Determine the [X, Y] coordinate at the center of the cell enclosing the given text.  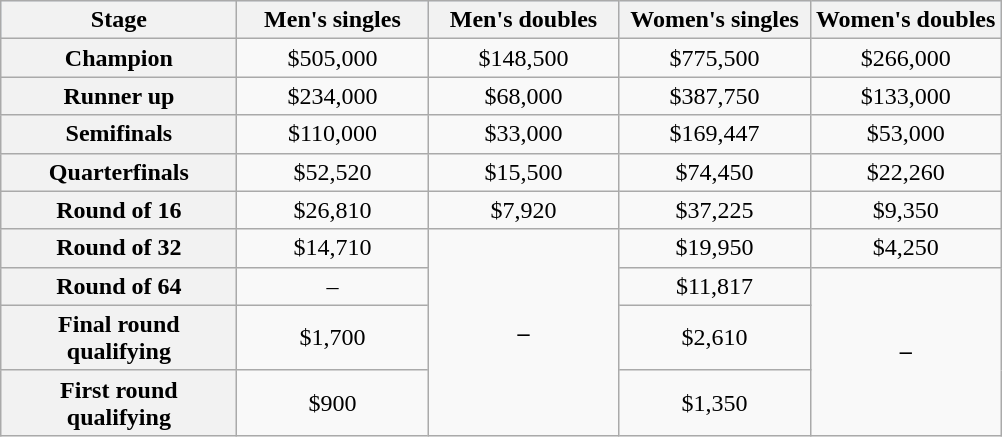
$9,350 [906, 210]
Round of 32 [119, 248]
$148,500 [524, 58]
$4,250 [906, 248]
$33,000 [524, 134]
$1,350 [714, 402]
$53,000 [906, 134]
Semifinals [119, 134]
Women's singles [714, 20]
$505,000 [332, 58]
$775,500 [714, 58]
Quarterfinals [119, 172]
$19,950 [714, 248]
$26,810 [332, 210]
Round of 16 [119, 210]
$2,610 [714, 338]
Round of 64 [119, 286]
$14,710 [332, 248]
$52,520 [332, 172]
Final round qualifying [119, 338]
$234,000 [332, 96]
$169,447 [714, 134]
$266,000 [906, 58]
Men's doubles [524, 20]
Women's doubles [906, 20]
Runner up [119, 96]
$7,920 [524, 210]
$900 [332, 402]
$110,000 [332, 134]
Champion [119, 58]
$74,450 [714, 172]
$68,000 [524, 96]
$37,225 [714, 210]
$1,700 [332, 338]
$133,000 [906, 96]
$11,817 [714, 286]
Stage [119, 20]
First round qualifying [119, 402]
$387,750 [714, 96]
Men's singles [332, 20]
$22,260 [906, 172]
$15,500 [524, 172]
